From the cell containing the given text, extract its center point as [X, Y] coordinate. 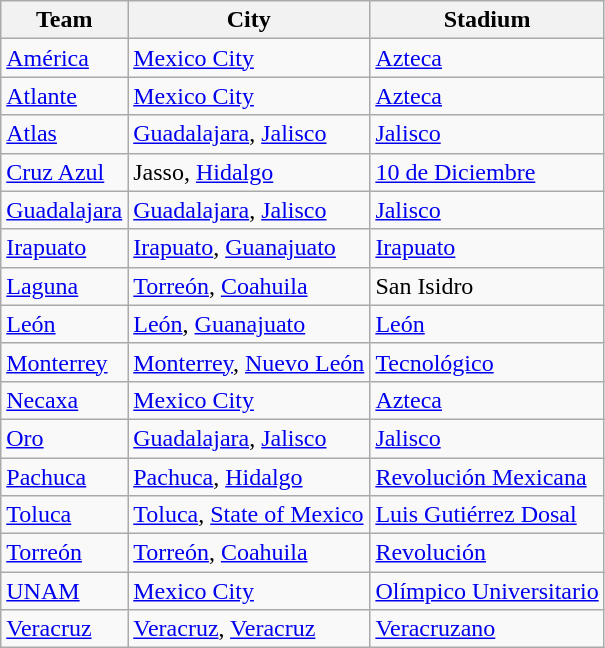
Monterrey [64, 362]
Tecnológico [487, 362]
UNAM [64, 591]
Toluca [64, 515]
Guadalajara [64, 210]
Oro [64, 438]
Monterrey, Nuevo León [249, 362]
Pachuca [64, 477]
Atlas [64, 134]
Olímpico Universitario [487, 591]
Revolución Mexicana [487, 477]
City [249, 20]
Team [64, 20]
Torreón [64, 553]
Jasso, Hidalgo [249, 172]
Atlante [64, 96]
América [64, 58]
León, Guanajuato [249, 324]
Luis Gutiérrez Dosal [487, 515]
Necaxa [64, 400]
Cruz Azul [64, 172]
Veracruz [64, 629]
Toluca, State of Mexico [249, 515]
Veracruzano [487, 629]
Pachuca, Hidalgo [249, 477]
Revolución [487, 553]
10 de Diciembre [487, 172]
San Isidro [487, 286]
Veracruz, Veracruz [249, 629]
Laguna [64, 286]
Stadium [487, 20]
Irapuato, Guanajuato [249, 248]
